Scan for the cell matching the given text and deliver its (x, y) coordinate at center. 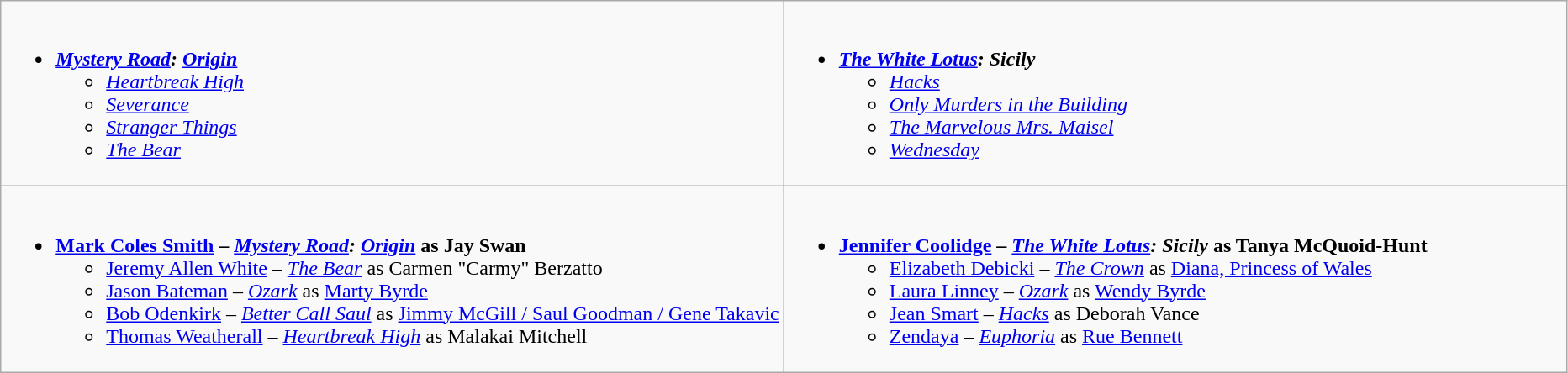
The White Lotus: SicilyHacksOnly Murders in the BuildingThe Marvelous Mrs. MaiselWednesday (1175, 94)
Mystery Road: OriginHeartbreak HighSeveranceStranger ThingsThe Bear (393, 94)
